Capture the cell that displays the provided text and extract its [X, Y] central coordinate. 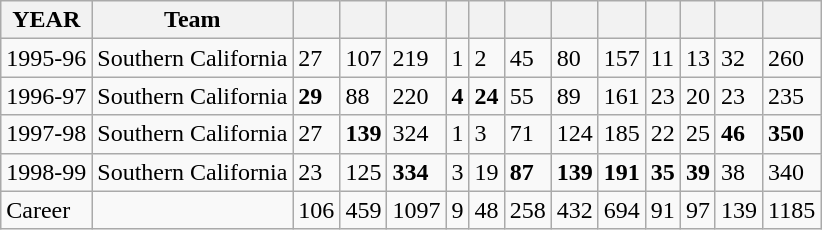
350 [792, 134]
Team [192, 20]
340 [792, 172]
107 [364, 58]
9 [458, 210]
1097 [416, 210]
219 [416, 58]
1995-96 [46, 58]
45 [528, 58]
91 [662, 210]
29 [316, 96]
88 [364, 96]
22 [662, 134]
48 [486, 210]
258 [528, 210]
46 [738, 134]
87 [528, 172]
125 [364, 172]
432 [574, 210]
19 [486, 172]
1997-98 [46, 134]
2 [486, 58]
35 [662, 172]
324 [416, 134]
YEAR [46, 20]
24 [486, 96]
1996-97 [46, 96]
32 [738, 58]
235 [792, 96]
161 [622, 96]
97 [698, 210]
459 [364, 210]
39 [698, 172]
185 [622, 134]
260 [792, 58]
4 [458, 96]
13 [698, 58]
89 [574, 96]
1185 [792, 210]
38 [738, 172]
334 [416, 172]
71 [528, 134]
157 [622, 58]
106 [316, 210]
124 [574, 134]
55 [528, 96]
191 [622, 172]
Career [46, 210]
220 [416, 96]
20 [698, 96]
80 [574, 58]
694 [622, 210]
1998-99 [46, 172]
25 [698, 134]
11 [662, 58]
